Identify which cell holds the provided text, then report its [x, y] central coordinate. 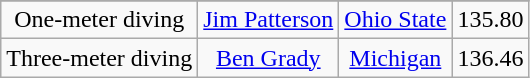
One-meter diving [100, 20]
Ohio State [396, 20]
135.80 [490, 20]
Three-meter diving [100, 58]
Ben Grady [268, 58]
Michigan [396, 58]
136.46 [490, 58]
Jim Patterson [268, 20]
